From the cell containing the given text, extract its center point as [X, Y] coordinate. 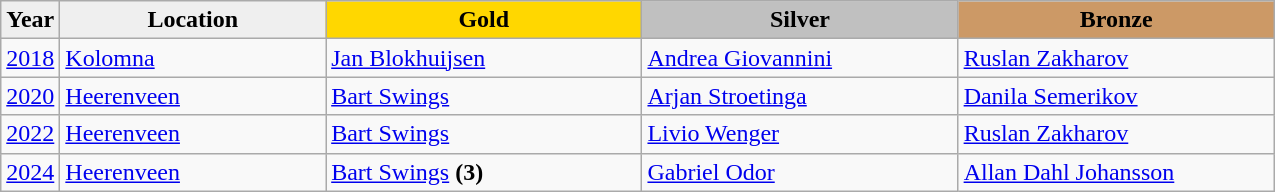
Bronze [1116, 20]
Gabriel Odor [800, 172]
Year [30, 20]
Silver [800, 20]
Livio Wenger [800, 134]
Arjan Stroetinga [800, 96]
Danila Semerikov [1116, 96]
Andrea Giovannini [800, 58]
Gold [484, 20]
2022 [30, 134]
Bart Swings (3) [484, 172]
Allan Dahl Johansson [1116, 172]
2020 [30, 96]
Jan Blokhuijsen [484, 58]
Kolomna [193, 58]
2024 [30, 172]
Location [193, 20]
2018 [30, 58]
